Locate the cell with the specified text and output its [x, y] center coordinate. 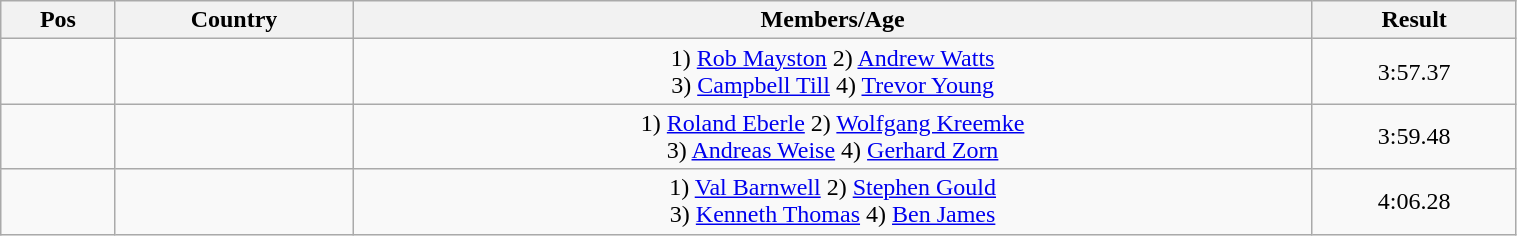
1) Val Barnwell 2) Stephen Gould3) Kenneth Thomas 4) Ben James [833, 202]
3:59.48 [1414, 136]
Country [234, 20]
4:06.28 [1414, 202]
1) Rob Mayston 2) Andrew Watts3) Campbell Till 4) Trevor Young [833, 72]
1) Roland Eberle 2) Wolfgang Kreemke3) Andreas Weise 4) Gerhard Zorn [833, 136]
Result [1414, 20]
Pos [58, 20]
Members/Age [833, 20]
3:57.37 [1414, 72]
